From the cell containing the given text, extract its center point as [X, Y] coordinate. 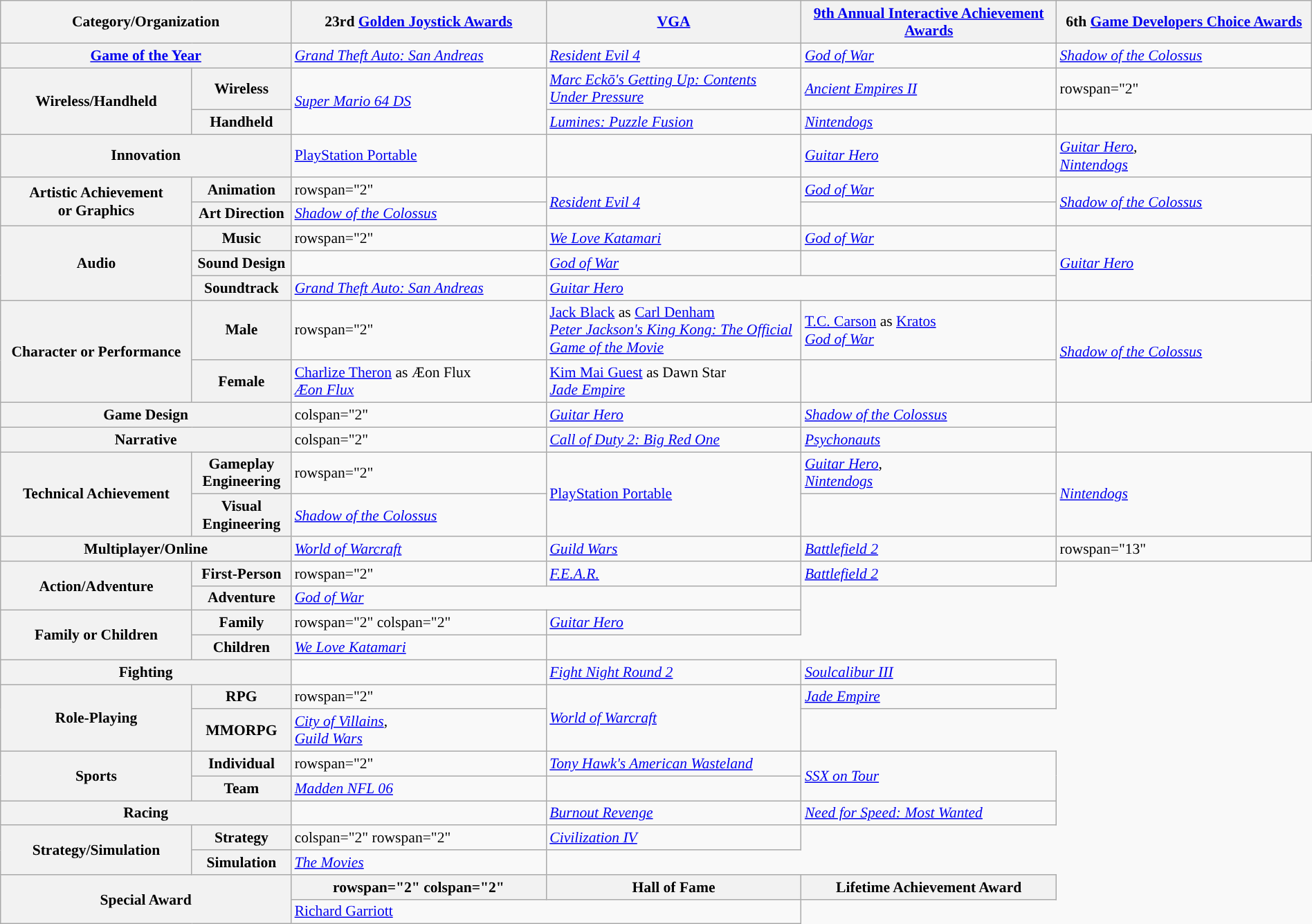
F.E.A.R. [674, 573]
The Movies [419, 862]
Marc Eckō's Getting Up: Contents Under Pressure [674, 89]
Fight Night Round 2 [674, 672]
Character or Performance [96, 352]
Tony Hawk's American Wasteland [674, 763]
Game Design [146, 415]
Children [241, 647]
Charlize Theron as Æon FluxÆon Flux [419, 381]
Special Award [146, 898]
Sound Design [241, 263]
Jade Empire [929, 696]
Wireless/Handheld [96, 101]
23rd Golden Joystick Awards [419, 22]
Animation [241, 189]
Richard Garriott [547, 912]
rowspan="13" [1185, 549]
Kim Mai Guest as Dawn StarJade Empire [674, 381]
Guild Wars [674, 549]
Adventure [241, 598]
Multiplayer/Online [146, 549]
Soulcalibur III [929, 672]
Jack Black as Carl DenhamPeter Jackson's King Kong: The Official Game of the Movie [674, 331]
First-Person [241, 573]
Strategy/Simulation [96, 850]
Super Mario 64 DS [419, 101]
Ancient Empires II [929, 89]
Action/Adventure [96, 586]
Music [241, 239]
Need for Speed: Most Wanted [929, 813]
Audio [96, 263]
Role-Playing [96, 717]
Artistic Achievementor Graphics [96, 201]
Narrative [146, 440]
Handheld [241, 123]
Madden NFL 06 [419, 788]
Team [241, 788]
Fighting [146, 672]
RPG [241, 696]
Burnout Revenge [674, 813]
Female [241, 381]
Family [241, 623]
Wireless [241, 89]
MMORPG [241, 730]
Art Direction [241, 214]
Simulation [241, 862]
6th Game Developers Choice Awards [1185, 22]
Gameplay Engineering [241, 472]
Hall of Fame [674, 887]
Soundtrack [241, 288]
Category/Organization [146, 22]
Lifetime Achievement Award [929, 887]
City of Villains,Guild Wars [419, 730]
Lumines: Puzzle Fusion [674, 123]
Male [241, 331]
Technical Achievement [96, 493]
Civilization IV [674, 837]
Call of Duty 2: Big Red One [674, 440]
Racing [146, 813]
Strategy [241, 837]
Psychonauts [929, 440]
Game of the Year [146, 55]
VGA [674, 22]
colspan="2" rowspan="2" [419, 837]
Individual [241, 763]
T.C. Carson as KratosGod of War [929, 331]
Sports [96, 775]
SSX on Tour [929, 775]
Innovation [146, 155]
Family or Children [96, 635]
Visual Engineering [241, 515]
9th Annual Interactive Achievement Awards [929, 22]
